Extract the [X, Y] coordinate from the center of the cell holding the provided text.  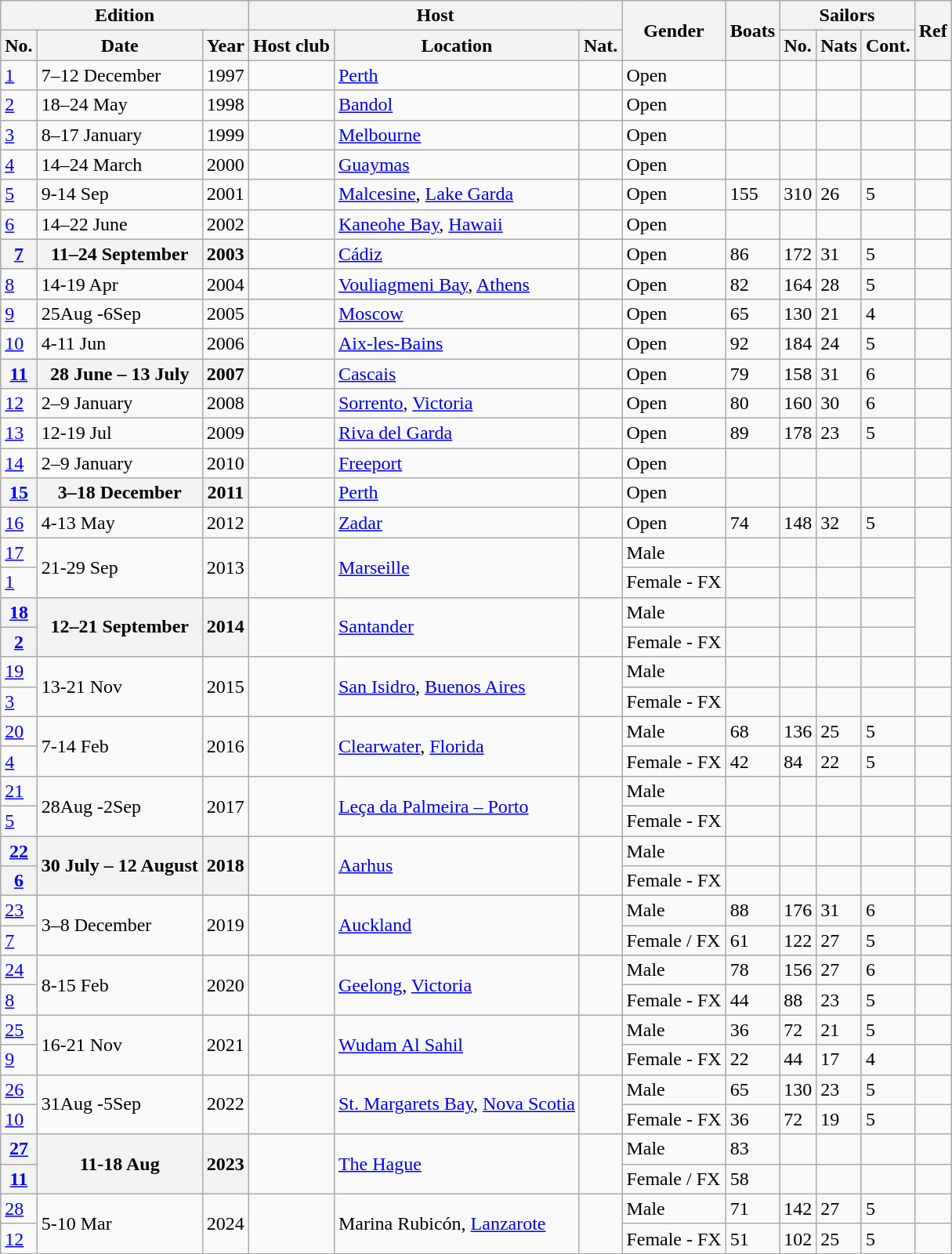
St. Margarets Bay, Nova Scotia [456, 1104]
28Aug -2Sep [119, 806]
12–21 September [119, 627]
61 [752, 940]
310 [798, 194]
2018 [226, 865]
Marina Rubicón, Lanzarote [456, 1223]
14-19 Apr [119, 284]
160 [798, 404]
9-14 Sep [119, 194]
Marseille [456, 567]
83 [752, 1149]
2016 [226, 746]
13-21 Nov [119, 687]
2005 [226, 313]
122 [798, 940]
Aarhus [456, 865]
51 [752, 1238]
The Hague [456, 1164]
2009 [226, 433]
14–22 June [119, 224]
155 [752, 194]
158 [798, 374]
Auckland [456, 926]
3–8 December [119, 926]
30 [839, 404]
2012 [226, 523]
2022 [226, 1104]
1997 [226, 75]
84 [798, 761]
102 [798, 1238]
1999 [226, 135]
176 [798, 911]
2007 [226, 374]
2001 [226, 194]
Nat. [600, 45]
42 [752, 761]
13 [19, 433]
Sailors [848, 16]
Geelong, Victoria [456, 985]
2013 [226, 567]
Host club [291, 45]
Cascais [456, 374]
71 [752, 1209]
Wudam Al Sahil [456, 1045]
21-29 Sep [119, 567]
Nats [839, 45]
8-15 Feb [119, 985]
82 [752, 284]
80 [752, 404]
Ref [932, 31]
16-21 Nov [119, 1045]
Clearwater, Florida [456, 746]
142 [798, 1209]
25Aug -6Sep [119, 313]
Cont. [888, 45]
30 July – 12 August [119, 865]
11-18 Aug [119, 1164]
2024 [226, 1223]
2002 [226, 224]
74 [752, 523]
Santander [456, 627]
Gender [674, 31]
Aix-les-Bains [456, 343]
14–24 March [119, 165]
Cádiz [456, 254]
18–24 May [119, 105]
2003 [226, 254]
148 [798, 523]
89 [752, 433]
58 [752, 1179]
2019 [226, 926]
5-10 Mar [119, 1223]
14 [19, 463]
16 [19, 523]
2006 [226, 343]
92 [752, 343]
Bandol [456, 105]
Boats [752, 31]
4-11 Jun [119, 343]
2011 [226, 493]
20 [19, 731]
2021 [226, 1045]
68 [752, 731]
4-13 May [119, 523]
Riva del Garda [456, 433]
156 [798, 970]
2014 [226, 627]
Freeport [456, 463]
28 June – 13 July [119, 374]
2004 [226, 284]
Melbourne [456, 135]
8–17 January [119, 135]
11–24 September [119, 254]
136 [798, 731]
Zadar [456, 523]
Leça da Palmeira – Porto [456, 806]
18 [19, 612]
Kaneohe Bay, Hawaii [456, 224]
32 [839, 523]
7–12 December [119, 75]
7-14 Feb [119, 746]
Moscow [456, 313]
2017 [226, 806]
Edition [125, 16]
15 [19, 493]
12-19 Jul [119, 433]
Vouliagmeni Bay, Athens [456, 284]
Guaymas [456, 165]
Host [436, 16]
Date [119, 45]
Malcesine, Lake Garda [456, 194]
1998 [226, 105]
86 [752, 254]
2010 [226, 463]
San Isidro, Buenos Aires [456, 687]
2008 [226, 404]
31Aug -5Sep [119, 1104]
Sorrento, Victoria [456, 404]
164 [798, 284]
2023 [226, 1164]
3–18 December [119, 493]
178 [798, 433]
79 [752, 374]
2000 [226, 165]
184 [798, 343]
78 [752, 970]
2015 [226, 687]
172 [798, 254]
Location [456, 45]
Year [226, 45]
2020 [226, 985]
